Search for the cell housing the specified text and yield its (X, Y) center coordinate. 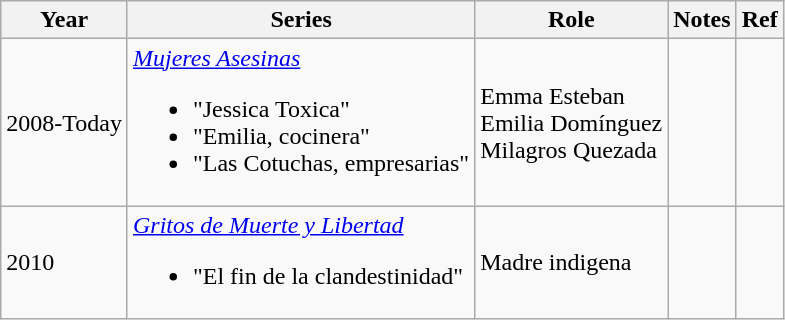
Mujeres Asesinas"Jessica Toxica""Emilia, cocinera""Las Cotuchas, empresarias" (300, 122)
Madre indigena (572, 262)
Series (300, 20)
2008-Today (64, 122)
Notes (702, 20)
Emma EstebanEmilia DomínguezMilagros Quezada (572, 122)
Gritos de Muerte y Libertad"El fin de la clandestinidad" (300, 262)
Role (572, 20)
2010 (64, 262)
Ref (760, 20)
Year (64, 20)
